Extract the [X, Y] coordinate from the center of the cell holding the provided text.  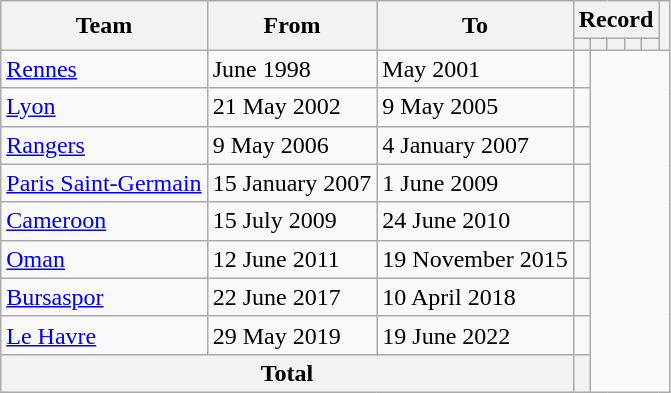
19 June 2022 [475, 335]
Paris Saint-Germain [104, 183]
10 April 2018 [475, 297]
24 June 2010 [475, 221]
22 June 2017 [292, 297]
15 July 2009 [292, 221]
19 November 2015 [475, 259]
Oman [104, 259]
Cameroon [104, 221]
To [475, 26]
21 May 2002 [292, 107]
29 May 2019 [292, 335]
From [292, 26]
Rennes [104, 69]
1 June 2009 [475, 183]
Record [616, 20]
May 2001 [475, 69]
Bursaspor [104, 297]
Le Havre [104, 335]
12 June 2011 [292, 259]
June 1998 [292, 69]
9 May 2006 [292, 145]
Team [104, 26]
Rangers [104, 145]
9 May 2005 [475, 107]
Total [287, 373]
Lyon [104, 107]
15 January 2007 [292, 183]
4 January 2007 [475, 145]
